Search for the cell housing the specified text and yield its [X, Y] center coordinate. 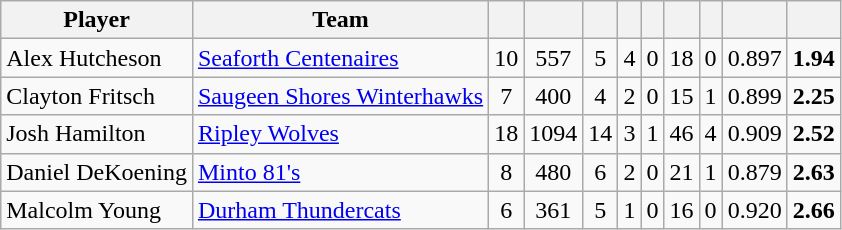
Alex Hutcheson [97, 58]
1.94 [814, 58]
0.879 [754, 172]
Ripley Wolves [340, 134]
557 [554, 58]
400 [554, 96]
2.66 [814, 210]
8 [506, 172]
0.909 [754, 134]
Team [340, 20]
Malcolm Young [97, 210]
15 [682, 96]
3 [630, 134]
14 [600, 134]
Josh Hamilton [97, 134]
361 [554, 210]
0.920 [754, 210]
Player [97, 20]
2.63 [814, 172]
2.25 [814, 96]
46 [682, 134]
Daniel DeKoening [97, 172]
7 [506, 96]
Seaforth Centenaires [340, 58]
21 [682, 172]
Minto 81's [340, 172]
Clayton Fritsch [97, 96]
0.899 [754, 96]
16 [682, 210]
Durham Thundercats [340, 210]
480 [554, 172]
1094 [554, 134]
2.52 [814, 134]
0.897 [754, 58]
Saugeen Shores Winterhawks [340, 96]
10 [506, 58]
